Return (x, y) of the center of cell containing provided text 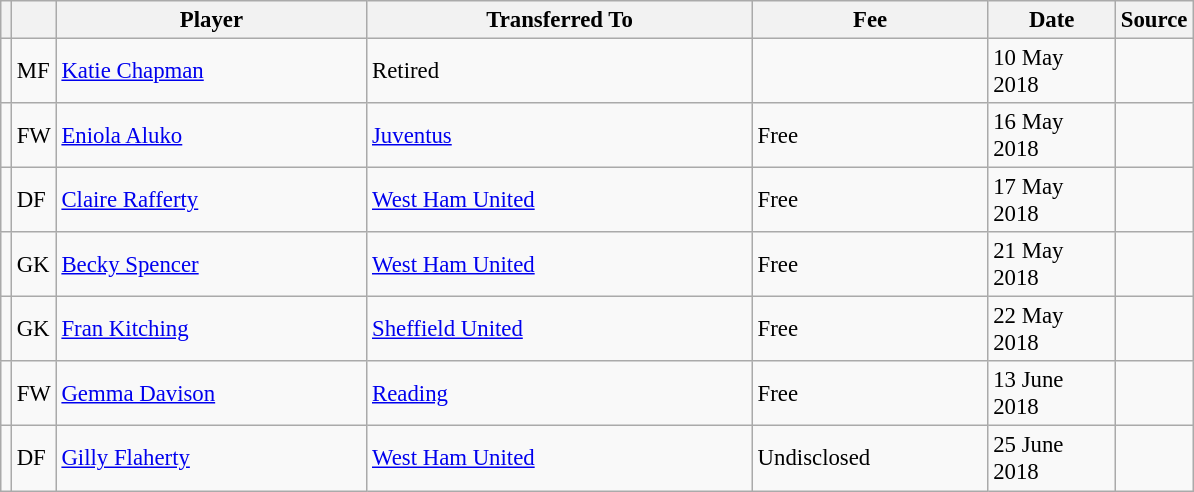
10 May 2018 (1052, 72)
22 May 2018 (1052, 330)
Fran Kitching (212, 330)
25 June 2018 (1052, 458)
Sheffield United (560, 330)
Gilly Flaherty (212, 458)
Source (1154, 20)
Becky Spencer (212, 264)
Gemma Davison (212, 394)
Katie Chapman (212, 72)
Date (1052, 20)
13 June 2018 (1052, 394)
Undisclosed (870, 458)
Transferred To (560, 20)
17 May 2018 (1052, 200)
Reading (560, 394)
21 May 2018 (1052, 264)
Player (212, 20)
Claire Rafferty (212, 200)
Retired (560, 72)
Fee (870, 20)
Eniola Aluko (212, 136)
MF (34, 72)
16 May 2018 (1052, 136)
Juventus (560, 136)
